Return the (x, y) coordinate for the center point of the cell that contains the specified text.  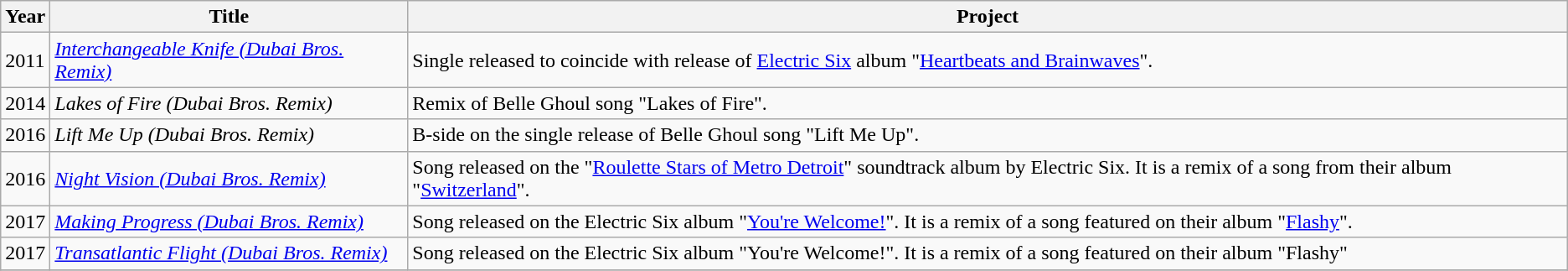
Song released on the Electric Six album "You're Welcome!". It is a remix of a song featured on their album "Flashy" (988, 253)
Song released on the "Roulette Stars of Metro Detroit" soundtrack album by Electric Six. It is a remix of a song from their album "Switzerland". (988, 178)
B-side on the single release of Belle Ghoul song "Lift Me Up". (988, 135)
Making Progress (Dubai Bros. Remix) (230, 221)
2014 (25, 103)
Song released on the Electric Six album "You're Welcome!". It is a remix of a song featured on their album "Flashy". (988, 221)
Night Vision (Dubai Bros. Remix) (230, 178)
Project (988, 17)
Transatlantic Flight (Dubai Bros. Remix) (230, 253)
2011 (25, 60)
Interchangeable Knife (Dubai Bros. Remix) (230, 60)
Remix of Belle Ghoul song "Lakes of Fire". (988, 103)
Lakes of Fire (Dubai Bros. Remix) (230, 103)
Title (230, 17)
Single released to coincide with release of Electric Six album "Heartbeats and Brainwaves". (988, 60)
Lift Me Up (Dubai Bros. Remix) (230, 135)
Year (25, 17)
